Scan for the cell matching the given text and deliver its (X, Y) coordinate at center. 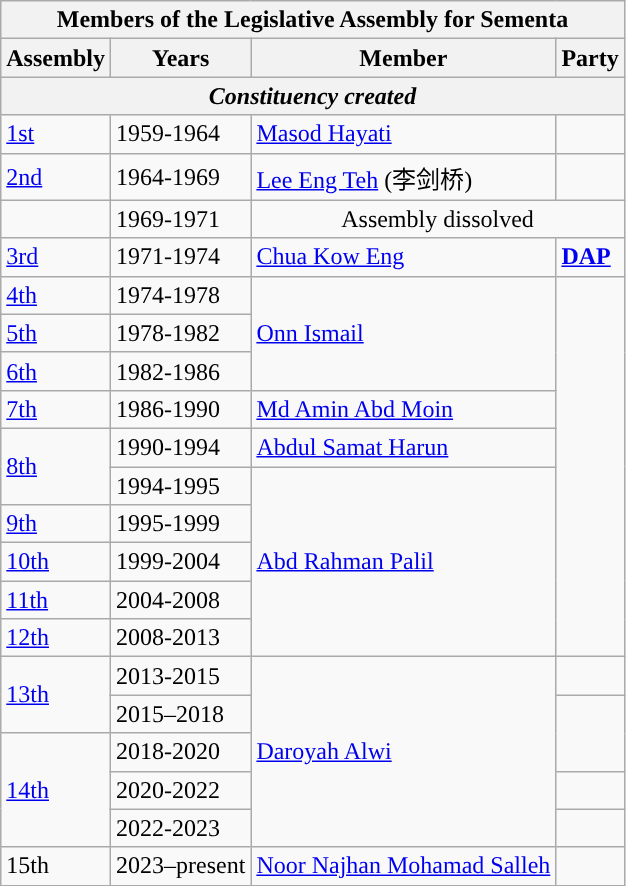
7th (56, 409)
9th (56, 524)
2004-2008 (180, 600)
Masod Hayati (404, 134)
12th (56, 638)
Years (180, 58)
Daroyah Alwi (404, 752)
Abdul Samat Harun (404, 447)
Members of the Legislative Assembly for Sementa (312, 20)
14th (56, 790)
6th (56, 371)
1990-1994 (180, 447)
4th (56, 295)
2022-2023 (180, 828)
Constituency created (312, 96)
Abd Rahman Palil (404, 561)
1982-1986 (180, 371)
2013-2015 (180, 676)
Assembly dissolved (438, 219)
10th (56, 562)
Noor Najhan Mohamad Salleh (404, 866)
1978-1982 (180, 333)
Lee Eng Teh (李剑桥) (404, 176)
15th (56, 866)
Assembly (56, 58)
3rd (56, 257)
Party (590, 58)
11th (56, 600)
DAP (590, 257)
1969-1971 (180, 219)
1994-1995 (180, 485)
1971-1974 (180, 257)
1995-1999 (180, 524)
1986-1990 (180, 409)
8th (56, 466)
13th (56, 695)
2008-2013 (180, 638)
2018-2020 (180, 752)
Chua Kow Eng (404, 257)
5th (56, 333)
2020-2022 (180, 790)
1974-1978 (180, 295)
2nd (56, 176)
Onn Ismail (404, 333)
2023–present (180, 866)
Md Amin Abd Moin (404, 409)
Member (404, 58)
1st (56, 134)
1959-1964 (180, 134)
1964-1969 (180, 176)
2015–2018 (180, 714)
1999-2004 (180, 562)
